Locate the cell with the specified text and output its (X, Y) center coordinate. 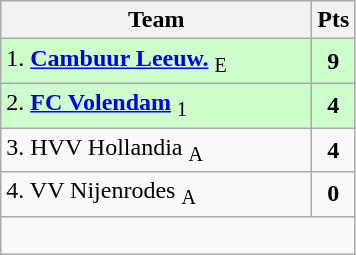
9 (334, 61)
0 (334, 194)
Pts (334, 20)
2. FC Volendam 1 (156, 105)
Team (156, 20)
3. HVV Hollandia A (156, 150)
4. VV Nijenrodes A (156, 194)
1. Cambuur Leeuw. E (156, 61)
